From the cell containing the given text, extract its center point as [x, y] coordinate. 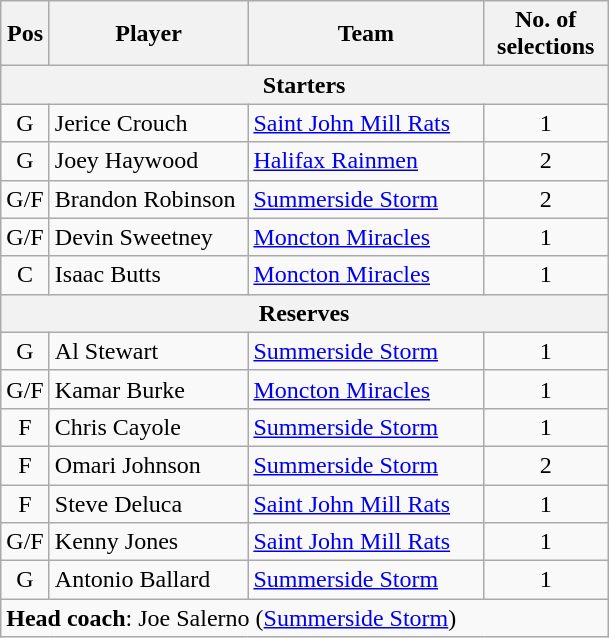
Head coach: Joe Salerno (Summerside Storm) [304, 618]
Kenny Jones [148, 542]
Kamar Burke [148, 389]
Team [366, 34]
Chris Cayole [148, 427]
Omari Johnson [148, 465]
Player [148, 34]
Devin Sweetney [148, 237]
Reserves [304, 313]
Isaac Butts [148, 275]
Steve Deluca [148, 503]
Al Stewart [148, 351]
Jerice Crouch [148, 123]
Joey Haywood [148, 161]
Brandon Robinson [148, 199]
C [26, 275]
Antonio Ballard [148, 580]
No. of selections [546, 34]
Starters [304, 85]
Pos [26, 34]
Halifax Rainmen [366, 161]
